Identify which cell holds the provided text, then report its [x, y] central coordinate. 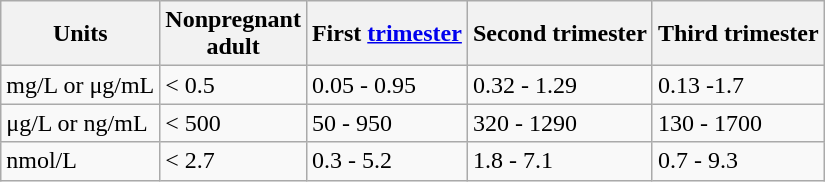
0.7 - 9.3 [738, 161]
μg/L or ng/mL [80, 123]
Second trimester [560, 34]
Units [80, 34]
0.05 - 0.95 [386, 85]
< 0.5 [234, 85]
First trimester [386, 34]
mg/L or μg/mL [80, 85]
320 - 1290 [560, 123]
0.3 - 5.2 [386, 161]
nmol/L [80, 161]
0.13 -1.7 [738, 85]
1.8 - 7.1 [560, 161]
< 2.7 [234, 161]
Nonpregnant adult [234, 34]
0.32 - 1.29 [560, 85]
Third trimester [738, 34]
130 - 1700 [738, 123]
< 500 [234, 123]
50 - 950 [386, 123]
